Scan for the cell matching the given text and deliver its (x, y) coordinate at center. 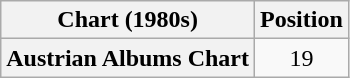
Chart (1980s) (128, 20)
19 (302, 58)
Austrian Albums Chart (128, 58)
Position (302, 20)
